Locate the cell with the specified text and output its (x, y) center coordinate. 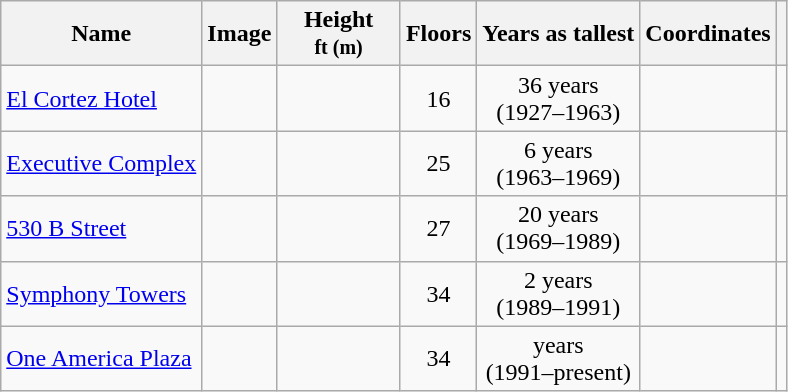
36 years (1927–1963) (558, 98)
27 (438, 228)
6 years (1963–1969) (558, 164)
20 years (1969–1989) (558, 228)
Image (240, 34)
Name (102, 34)
2 years (1989–1991) (558, 294)
Coordinates (708, 34)
Symphony Towers (102, 294)
years (1991–present) (558, 358)
16 (438, 98)
25 (438, 164)
El Cortez Hotel (102, 98)
Executive Complex (102, 164)
530 B Street (102, 228)
Heightft (m) (339, 34)
Years as tallest (558, 34)
Floors (438, 34)
One America Plaza (102, 358)
